For the text-containing cell, return its midpoint in (x, y) coordinate format. 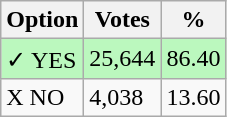
X NO (42, 97)
Votes (122, 20)
% (194, 20)
86.40 (194, 59)
4,038 (122, 97)
Option (42, 20)
25,644 (122, 59)
13.60 (194, 97)
✓ YES (42, 59)
